Detect which cell encompasses the target text, then output its (x, y) center coordinate. 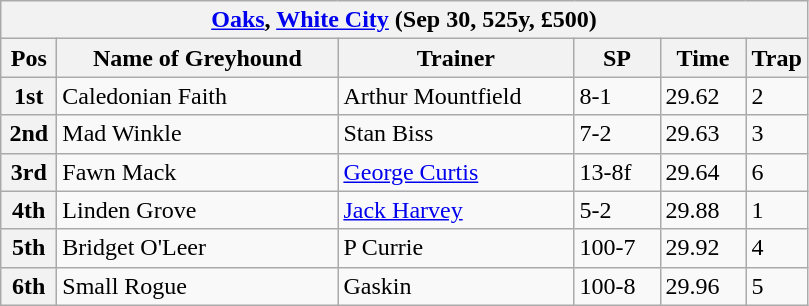
Oaks, White City (Sep 30, 525y, £500) (404, 20)
Mad Winkle (198, 134)
Small Rogue (198, 286)
100-7 (617, 248)
29.62 (703, 96)
Gaskin (456, 286)
29.88 (703, 210)
13-8f (617, 172)
Trap (776, 58)
P Currie (456, 248)
6 (776, 172)
SP (617, 58)
8-1 (617, 96)
Arthur Mountfield (456, 96)
100-8 (617, 286)
7-2 (617, 134)
3rd (29, 172)
Jack Harvey (456, 210)
29.64 (703, 172)
29.92 (703, 248)
Bridget O'Leer (198, 248)
Caledonian Faith (198, 96)
5th (29, 248)
1st (29, 96)
Name of Greyhound (198, 58)
29.96 (703, 286)
29.63 (703, 134)
4 (776, 248)
Stan Biss (456, 134)
2 (776, 96)
Linden Grove (198, 210)
Fawn Mack (198, 172)
Time (703, 58)
5-2 (617, 210)
6th (29, 286)
Pos (29, 58)
Trainer (456, 58)
2nd (29, 134)
George Curtis (456, 172)
5 (776, 286)
1 (776, 210)
4th (29, 210)
3 (776, 134)
